Return [X, Y] of the center of cell containing provided text 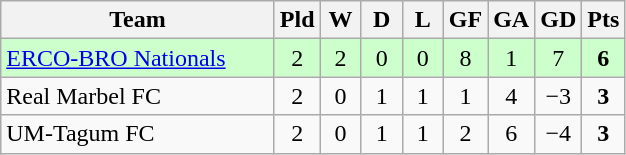
L [422, 20]
D [382, 20]
8 [465, 58]
Real Marbel FC [138, 96]
4 [512, 96]
GF [465, 20]
GD [558, 20]
7 [558, 58]
Team [138, 20]
W [340, 20]
−4 [558, 134]
−3 [558, 96]
Pld [297, 20]
GA [512, 20]
ERCO-BRO Nationals [138, 58]
UM-Tagum FC [138, 134]
Pts [604, 20]
